Find where the given text appears and provide that cell's center as (x, y) coordinate. 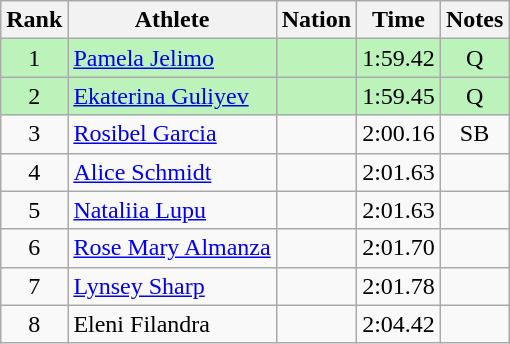
5 (34, 210)
Rose Mary Almanza (172, 248)
2:00.16 (399, 134)
Notes (474, 20)
Pamela Jelimo (172, 58)
4 (34, 172)
Nataliia Lupu (172, 210)
Rank (34, 20)
1 (34, 58)
6 (34, 248)
Alice Schmidt (172, 172)
Athlete (172, 20)
2:04.42 (399, 324)
2 (34, 96)
2:01.78 (399, 286)
Eleni Filandra (172, 324)
Time (399, 20)
Rosibel Garcia (172, 134)
Lynsey Sharp (172, 286)
8 (34, 324)
1:59.42 (399, 58)
2:01.70 (399, 248)
3 (34, 134)
SB (474, 134)
1:59.45 (399, 96)
Ekaterina Guliyev (172, 96)
Nation (316, 20)
7 (34, 286)
